Find where the given text appears and provide that cell's center as (x, y) coordinate. 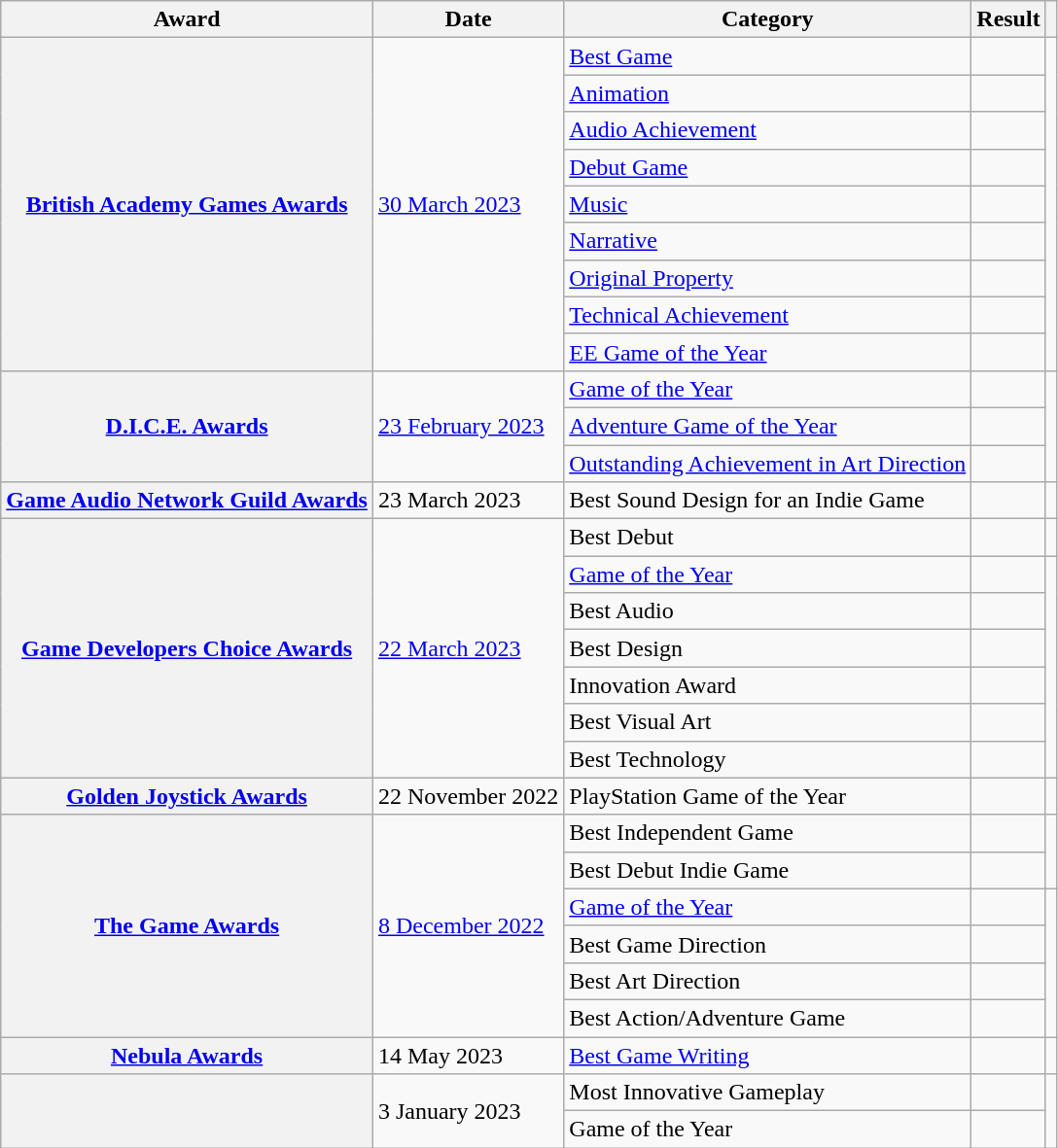
23 February 2023 (468, 426)
30 March 2023 (468, 204)
Audio Achievement (768, 130)
Best Audio (768, 611)
Best Game Direction (768, 944)
Award (187, 19)
Best Technology (768, 759)
8 December 2022 (468, 925)
Innovation Award (768, 685)
Music (768, 204)
Game Audio Network Guild Awards (187, 501)
Technical Achievement (768, 315)
Best Design (768, 648)
22 November 2022 (468, 796)
D.I.C.E. Awards (187, 426)
Result (1008, 19)
Outstanding Achievement in Art Direction (768, 464)
Best Sound Design for an Indie Game (768, 501)
Best Art Direction (768, 981)
Best Visual Art (768, 722)
Animation (768, 93)
PlayStation Game of the Year (768, 796)
Best Action/Adventure Game (768, 1018)
Best Independent Game (768, 833)
23 March 2023 (468, 501)
Best Game (768, 56)
Date (468, 19)
Best Debut Indie Game (768, 870)
Original Property (768, 278)
Game Developers Choice Awards (187, 648)
Narrative (768, 241)
Best Debut (768, 538)
Golden Joystick Awards (187, 796)
Nebula Awards (187, 1055)
British Academy Games Awards (187, 204)
14 May 2023 (468, 1055)
Adventure Game of the Year (768, 426)
Category (768, 19)
22 March 2023 (468, 648)
Debut Game (768, 167)
Most Innovative Gameplay (768, 1093)
Best Game Writing (768, 1055)
EE Game of the Year (768, 352)
3 January 2023 (468, 1111)
The Game Awards (187, 925)
